Return the (x, y) coordinate for the center point of the cell that contains the specified text.  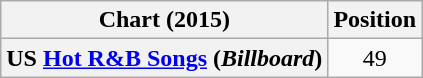
Position (375, 20)
Chart (2015) (164, 20)
49 (375, 58)
US Hot R&B Songs (Billboard) (164, 58)
